Provide the [X, Y] coordinate of the cell's center where the given text is located.  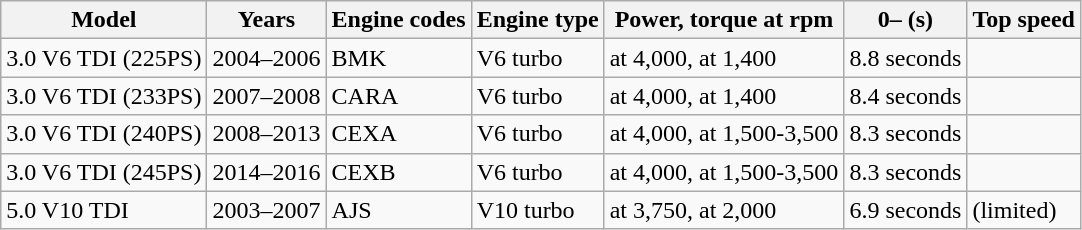
3.0 V6 TDI (245PS) [104, 172]
8.8 seconds [906, 58]
2008–2013 [266, 134]
3.0 V6 TDI (240PS) [104, 134]
0– (s) [906, 20]
CARA [398, 96]
5.0 V10 TDI [104, 210]
2014–2016 [266, 172]
Years [266, 20]
3.0 V6 TDI (225PS) [104, 58]
(limited) [1024, 210]
V10 turbo [538, 210]
at 3,750, at 2,000 [724, 210]
AJS [398, 210]
BMK [398, 58]
Power, torque at rpm [724, 20]
CEXB [398, 172]
CEXA [398, 134]
Engine codes [398, 20]
Engine type [538, 20]
2003–2007 [266, 210]
Model [104, 20]
3.0 V6 TDI (233PS) [104, 96]
6.9 seconds [906, 210]
2004–2006 [266, 58]
2007–2008 [266, 96]
8.4 seconds [906, 96]
Top speed [1024, 20]
